Return [X, Y] of the center of cell containing provided text 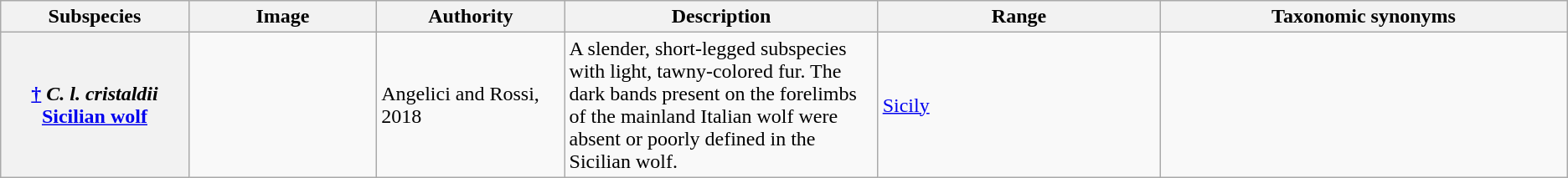
Authority [471, 17]
Angelici and Rossi, 2018 [471, 105]
Subspecies [95, 17]
† C. l. cristaldiiSicilian wolf [95, 105]
Range [1019, 17]
Taxonomic synonyms [1364, 17]
Sicily [1019, 105]
Description [721, 17]
Image [282, 17]
